Extract the [X, Y] coordinate from the center of the cell holding the provided text.  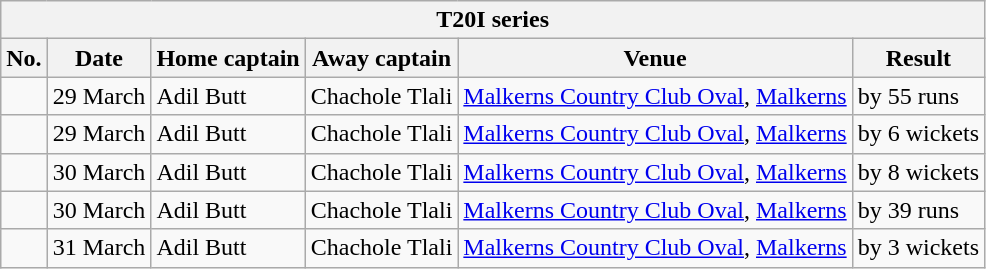
T20I series [493, 20]
31 March [99, 248]
Date [99, 58]
Venue [655, 58]
by 55 runs [918, 96]
by 6 wickets [918, 134]
Result [918, 58]
by 39 runs [918, 210]
by 8 wickets [918, 172]
Away captain [382, 58]
No. [24, 58]
Home captain [228, 58]
by 3 wickets [918, 248]
